Locate the cell with the specified text and output its (X, Y) center coordinate. 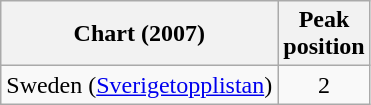
Sweden (Sverigetopplistan) (140, 85)
Chart (2007) (140, 34)
Peakposition (324, 34)
2 (324, 85)
